Pinpoint the cell where the given text exists, returning its [x, y] midpoint coordinate. 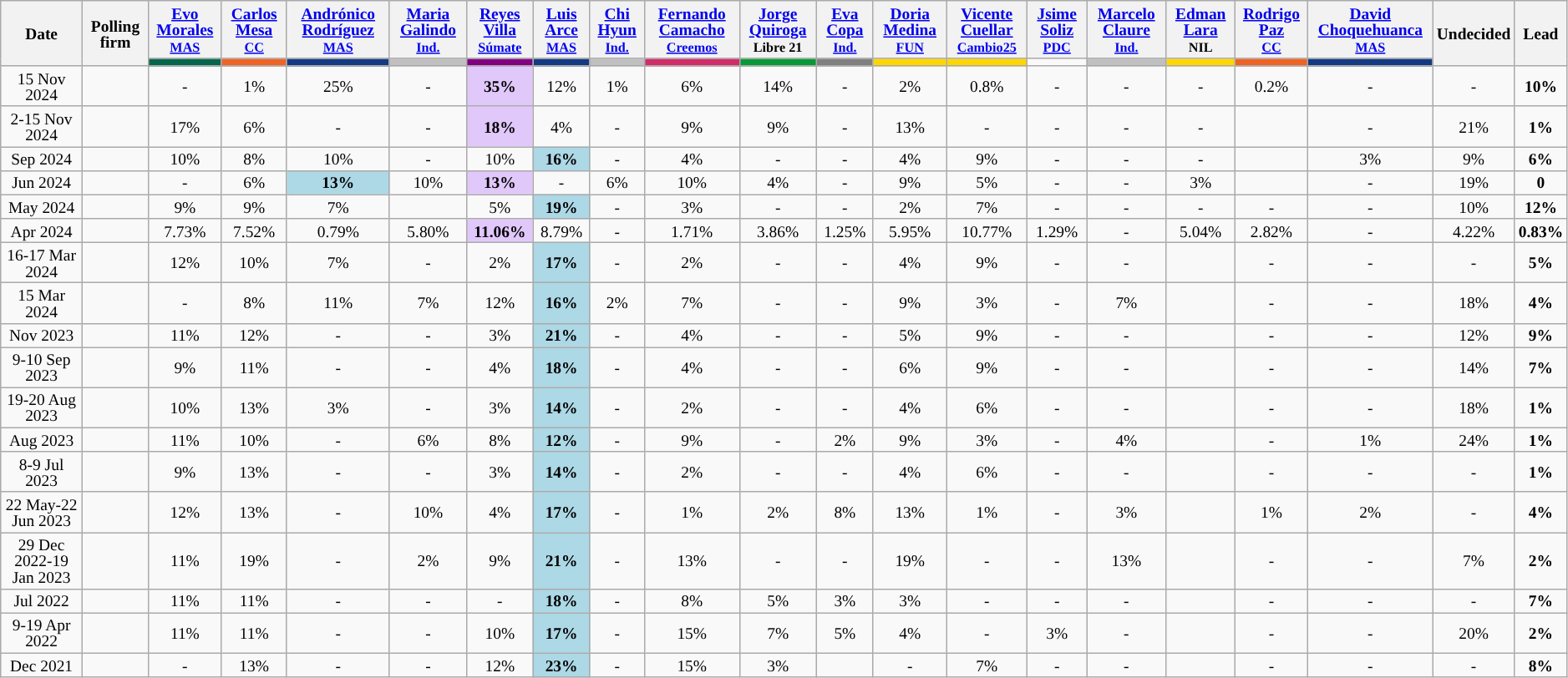
5.95% [910, 230]
29 Dec 2022-19 Jan 2023 [42, 560]
0 [1540, 182]
Luis ArceMAS [561, 30]
0.8% [987, 86]
8.79% [561, 230]
Marcelo ClaureInd. [1126, 30]
0.79% [337, 230]
5.80% [428, 230]
19-20 Aug 2023 [42, 407]
Reyes VillaSúmate [500, 30]
Jun 2024 [42, 182]
0.83% [1540, 230]
Evo MoralesMAS [185, 30]
7.73% [185, 230]
1.29% [1058, 230]
Aug 2023 [42, 439]
2-15 Nov 2024 [42, 126]
15 Nov 2024 [42, 86]
0.2% [1271, 86]
Nov 2023 [42, 336]
3.86% [778, 230]
10.77% [987, 230]
8-9 Jul 2023 [42, 472]
1.71% [692, 230]
Edman LaraNIL [1201, 30]
24% [1474, 439]
Fernando CamachoCreemos [692, 30]
9-19 Apr 2022 [42, 633]
25% [337, 86]
Jorge QuirogaLibre 21 [778, 30]
May 2024 [42, 207]
11.06% [500, 230]
Dec 2021 [42, 665]
23% [561, 665]
Eva Copa Ind. [845, 30]
7.52% [254, 230]
1.25% [845, 230]
Carlos MesaCC [254, 30]
20% [1474, 633]
4.22% [1474, 230]
15 Mar 2024 [42, 303]
9-10 Sep 2023 [42, 367]
Vicente CuellarCambio25 [987, 30]
Undecided [1474, 33]
David ChoquehuancaMAS [1370, 30]
Jsime SolizPDC [1058, 30]
Date [42, 33]
2.82% [1271, 230]
Apr 2024 [42, 230]
16-17 Mar 2024 [42, 263]
Lead [1540, 33]
Maria GalindoInd. [428, 30]
22 May-22 Jun 2023 [42, 512]
Polling firm [115, 33]
Andrónico RodríguezMAS [337, 30]
Chi HyunInd. [617, 30]
Rodrigo PazCC [1271, 30]
Sep 2024 [42, 159]
Jul 2022 [42, 601]
Doria MedinaFUN [910, 30]
35% [500, 86]
5.04% [1201, 230]
